Capture the cell that displays the provided text and extract its [x, y] central coordinate. 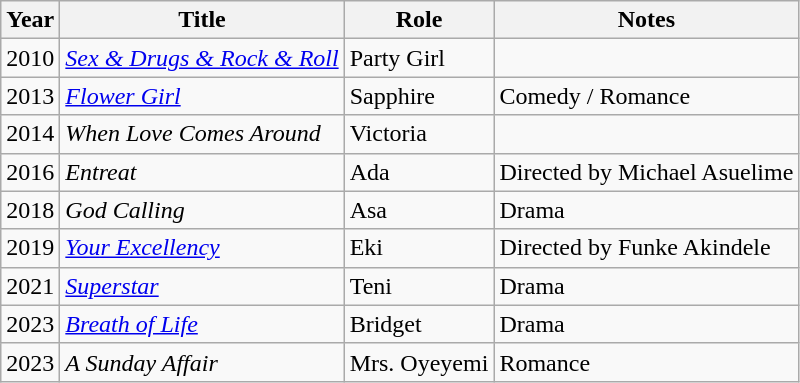
Victoria [419, 134]
Your Excellency [202, 248]
Breath of Life [202, 324]
Title [202, 20]
Comedy / Romance [646, 96]
Sapphire [419, 96]
Year [30, 20]
Directed by Michael Asuelime [646, 172]
2010 [30, 58]
Flower Girl [202, 96]
Asa [419, 210]
God Calling [202, 210]
Notes [646, 20]
Romance [646, 362]
Entreat [202, 172]
2013 [30, 96]
A Sunday Affair [202, 362]
Ada [419, 172]
Mrs. Oyeyemi [419, 362]
Teni [419, 286]
2019 [30, 248]
2021 [30, 286]
2014 [30, 134]
When Love Comes Around [202, 134]
Directed by Funke Akindele [646, 248]
2016 [30, 172]
Eki [419, 248]
Superstar [202, 286]
Party Girl [419, 58]
Role [419, 20]
2018 [30, 210]
Bridget [419, 324]
Sex & Drugs & Rock & Roll [202, 58]
